Search for the cell housing the specified text and yield its [x, y] center coordinate. 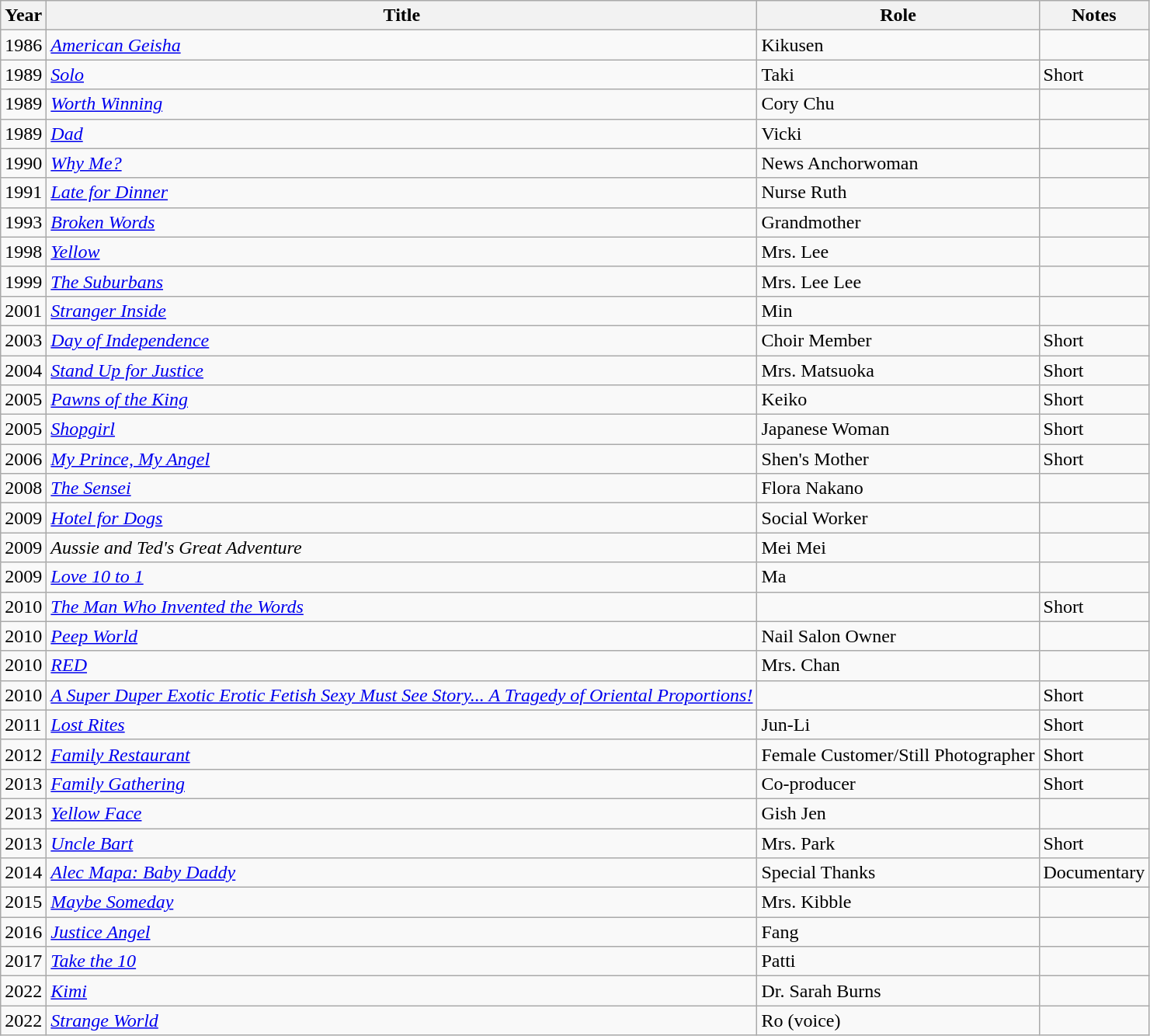
Maybe Someday [402, 902]
1986 [23, 45]
2004 [23, 370]
Late for Dinner [402, 193]
2017 [23, 961]
Pawns of the King [402, 400]
2012 [23, 754]
1998 [23, 252]
Ma [898, 577]
Yellow [402, 252]
Patti [898, 961]
Keiko [898, 400]
The Man Who Invented the Words [402, 607]
Nail Salon Owner [898, 636]
Strange World [402, 1020]
2014 [23, 873]
Special Thanks [898, 873]
Stand Up for Justice [402, 370]
Year [23, 16]
2003 [23, 340]
Mrs. Lee [898, 252]
Ro (voice) [898, 1020]
Mrs. Chan [898, 666]
Notes [1094, 16]
Solo [402, 75]
Worth Winning [402, 104]
Alec Mapa: Baby Daddy [402, 873]
1999 [23, 281]
Dr. Sarah Burns [898, 991]
A Super Duper Exotic Erotic Fetish Sexy Must See Story... A Tragedy of Oriental Proportions! [402, 695]
Grandmother [898, 222]
2016 [23, 932]
Documentary [1094, 873]
Family Restaurant [402, 754]
Taki [898, 75]
2011 [23, 725]
Japanese Woman [898, 429]
Title [402, 16]
Mrs. Kibble [898, 902]
Hotel for Dogs [402, 518]
American Geisha [402, 45]
Role [898, 16]
Cory Chu [898, 104]
Jun-Li [898, 725]
RED [402, 666]
Lost Rites [402, 725]
Shen's Mother [898, 459]
Love 10 to 1 [402, 577]
Social Worker [898, 518]
1991 [23, 193]
Stranger Inside [402, 311]
Broken Words [402, 222]
Mei Mei [898, 548]
Justice Angel [402, 932]
Kikusen [898, 45]
Kimi [402, 991]
Day of Independence [402, 340]
Peep World [402, 636]
Female Customer/Still Photographer [898, 754]
Uncle Bart [402, 843]
Min [898, 311]
Aussie and Ted's Great Adventure [402, 548]
Yellow Face [402, 813]
Fang [898, 932]
2001 [23, 311]
Family Gathering [402, 784]
Flora Nakano [898, 488]
Mrs. Park [898, 843]
Mrs. Matsuoka [898, 370]
Shopgirl [402, 429]
My Prince, My Angel [402, 459]
Gish Jen [898, 813]
Dad [402, 134]
2008 [23, 488]
Vicki [898, 134]
1993 [23, 222]
2015 [23, 902]
News Anchorwoman [898, 163]
2006 [23, 459]
The Suburbans [402, 281]
Why Me? [402, 163]
Mrs. Lee Lee [898, 281]
1990 [23, 163]
Nurse Ruth [898, 193]
Take the 10 [402, 961]
The Sensei [402, 488]
Choir Member [898, 340]
Co-producer [898, 784]
